Determine the (X, Y) coordinate at the center of the cell enclosing the given text.  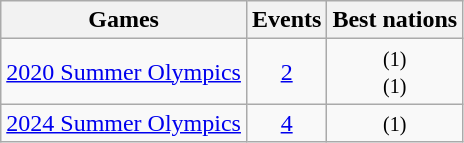
2 (286, 72)
2020 Summer Olympics (124, 72)
4 (286, 123)
Events (286, 20)
Best nations (395, 20)
Games (124, 20)
(1) (1) (395, 72)
2024 Summer Olympics (124, 123)
(1) (395, 123)
